Find where the given text appears and provide that cell's center as (X, Y) coordinate. 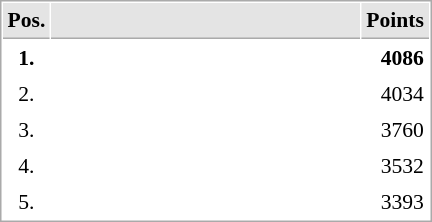
3532 (396, 165)
3393 (396, 201)
Pos. (26, 21)
4. (26, 165)
3760 (396, 129)
4086 (396, 57)
5. (26, 201)
4034 (396, 93)
Points (396, 21)
3. (26, 129)
1. (26, 57)
2. (26, 93)
